Pinpoint the cell where the given text exists, returning its [X, Y] midpoint coordinate. 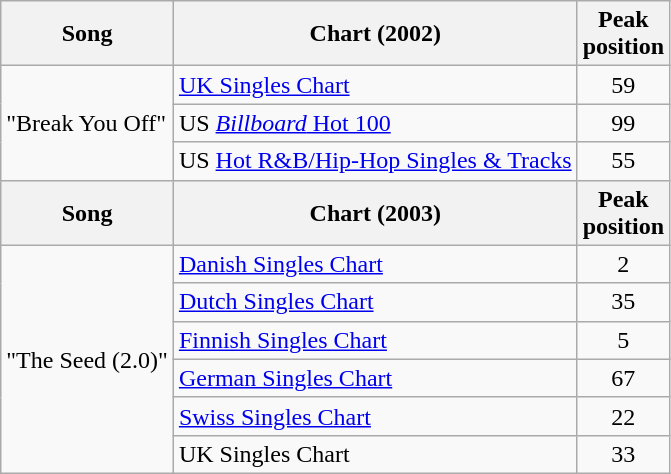
Danish Singles Chart [375, 264]
Dutch Singles Chart [375, 302]
US Billboard Hot 100 [375, 123]
"The Seed (2.0)" [88, 359]
55 [623, 161]
5 [623, 340]
2 [623, 264]
99 [623, 123]
Finnish Singles Chart [375, 340]
Chart (2002) [375, 34]
22 [623, 416]
33 [623, 454]
59 [623, 85]
"Break You Off" [88, 123]
Swiss Singles Chart [375, 416]
German Singles Chart [375, 378]
67 [623, 378]
US Hot R&B/Hip-Hop Singles & Tracks [375, 161]
35 [623, 302]
Chart (2003) [375, 212]
